Detect which cell encompasses the target text, then output its [X, Y] center coordinate. 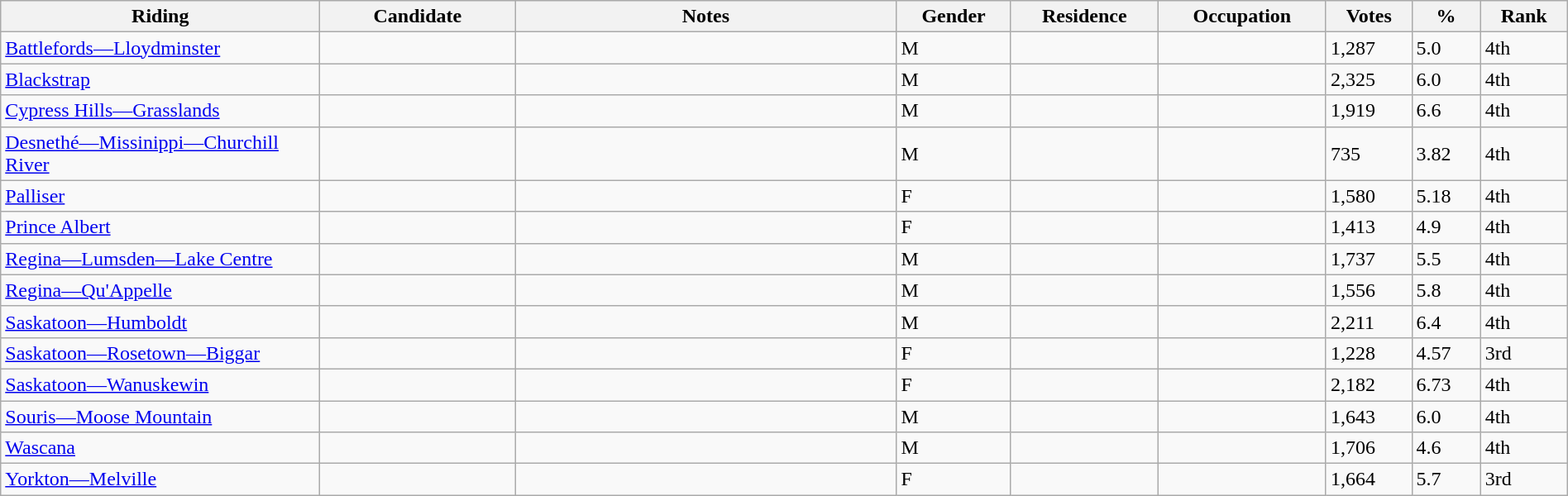
Palliser [160, 196]
Prince Albert [160, 227]
5.5 [1446, 259]
Regina—Qu'Appelle [160, 290]
Candidate [418, 17]
5.8 [1446, 290]
2,182 [1369, 384]
1,413 [1369, 227]
1,664 [1369, 479]
1,287 [1369, 48]
Saskatoon—Humboldt [160, 322]
Riding [160, 17]
% [1446, 17]
Regina—Lumsden—Lake Centre [160, 259]
6.73 [1446, 384]
1,643 [1369, 416]
1,737 [1369, 259]
2,325 [1369, 79]
1,919 [1369, 111]
4.6 [1446, 448]
Souris—Moose Mountain [160, 416]
2,211 [1369, 322]
Cypress Hills—Grasslands [160, 111]
Blackstrap [160, 79]
Rank [1523, 17]
5.18 [1446, 196]
6.4 [1446, 322]
735 [1369, 154]
Votes [1369, 17]
Saskatoon—Rosetown—Biggar [160, 353]
5.0 [1446, 48]
3.82 [1446, 154]
Desnethé—Missinippi—Churchill River [160, 154]
Wascana [160, 448]
Residence [1084, 17]
1,556 [1369, 290]
4.57 [1446, 353]
Saskatoon—Wanuskewin [160, 384]
4.9 [1446, 227]
Notes [706, 17]
1,580 [1369, 196]
1,706 [1369, 448]
1,228 [1369, 353]
Battlefords—Lloydminster [160, 48]
Yorkton—Melville [160, 479]
6.6 [1446, 111]
Occupation [1242, 17]
Gender [954, 17]
5.7 [1446, 479]
